Scan for the cell matching the given text and deliver its [x, y] coordinate at center. 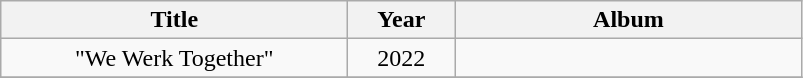
"We Werk Together" [174, 58]
Year [402, 20]
2022 [402, 58]
Title [174, 20]
Album [628, 20]
